Identify which cell holds the provided text, then report its [x, y] central coordinate. 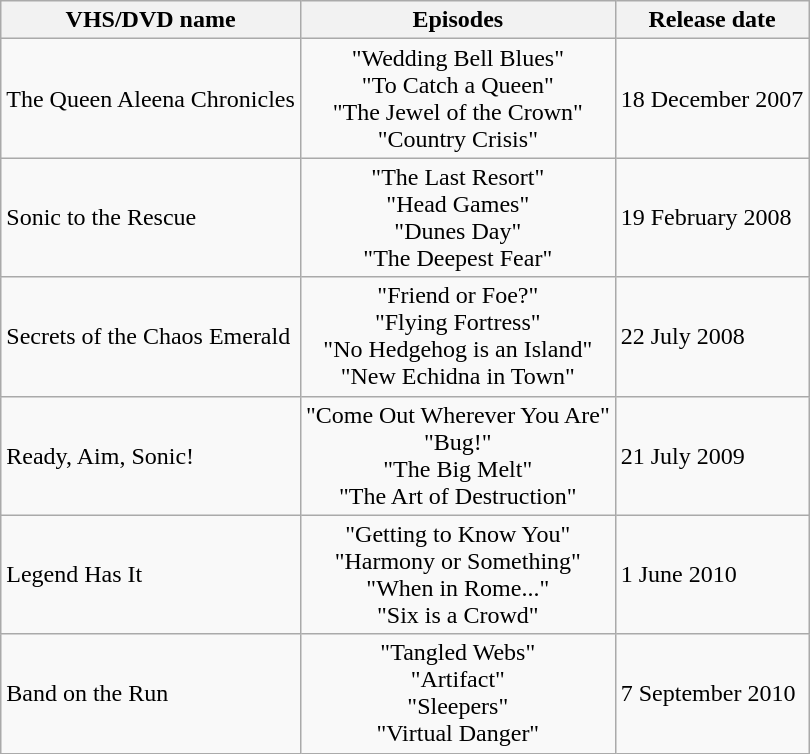
Band on the Run [151, 694]
18 December 2007 [712, 98]
Legend Has It [151, 574]
7 September 2010 [712, 694]
The Queen Aleena Chronicles [151, 98]
1 June 2010 [712, 574]
"Getting to Know You""Harmony or Something""When in Rome...""Six is a Crowd" [458, 574]
Episodes [458, 20]
Sonic to the Rescue [151, 218]
Ready, Aim, Sonic! [151, 456]
Release date [712, 20]
19 February 2008 [712, 218]
"Come Out Wherever You Are""Bug!""The Big Melt""The Art of Destruction" [458, 456]
VHS/DVD name [151, 20]
"Wedding Bell Blues""To Catch a Queen""The Jewel of the Crown""Country Crisis" [458, 98]
21 July 2009 [712, 456]
22 July 2008 [712, 336]
"Tangled Webs""Artifact""Sleepers""Virtual Danger" [458, 694]
Secrets of the Chaos Emerald [151, 336]
"Friend or Foe?""Flying Fortress""No Hedgehog is an Island""New Echidna in Town" [458, 336]
"The Last Resort""Head Games""Dunes Day""The Deepest Fear" [458, 218]
